Locate the cell with the specified text and output its (X, Y) center coordinate. 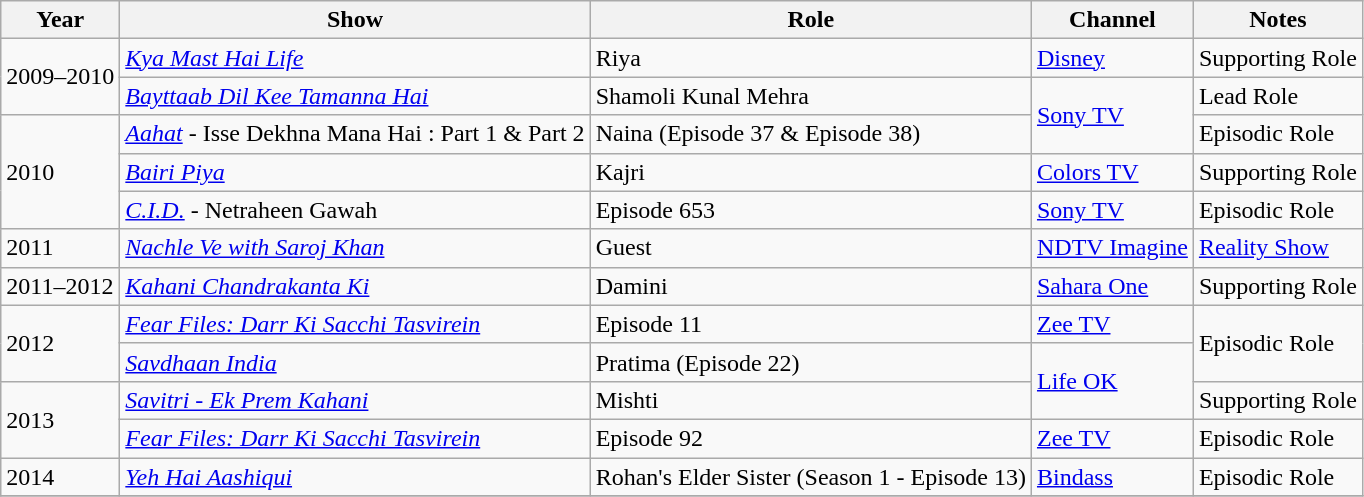
Life OK (1112, 381)
Episode 92 (810, 438)
Savitri - Ek Prem Kahani (355, 400)
2014 (60, 477)
2011 (60, 248)
Savdhaan India (355, 362)
Guest (810, 248)
Year (60, 20)
Bindass (1112, 477)
Damini (810, 286)
Nachle Ve with Saroj Khan (355, 248)
Bairi Piya (355, 172)
Sahara One (1112, 286)
Notes (1278, 20)
Kahani Chandrakanta Ki (355, 286)
2011–2012 (60, 286)
Kya Mast Hai Life (355, 58)
C.I.D. - Netraheen Gawah (355, 210)
Show (355, 20)
2010 (60, 172)
Pratima (Episode 22) (810, 362)
2013 (60, 419)
Lead Role (1278, 96)
2012 (60, 343)
Reality Show (1278, 248)
Disney (1112, 58)
Role (810, 20)
2009–2010 (60, 77)
Shamoli Kunal Mehra (810, 96)
Aahat - Isse Dekhna Mana Hai : Part 1 & Part 2 (355, 134)
Kajri (810, 172)
Colors TV (1112, 172)
Bayttaab Dil Kee Tamanna Hai (355, 96)
Rohan's Elder Sister (Season 1 - Episode 13) (810, 477)
Riya (810, 58)
Channel (1112, 20)
Naina (Episode 37 & Episode 38) (810, 134)
NDTV Imagine (1112, 248)
Episode 11 (810, 324)
Mishti (810, 400)
Yeh Hai Aashiqui (355, 477)
Episode 653 (810, 210)
